From the cell containing the given text, extract its center point as [X, Y] coordinate. 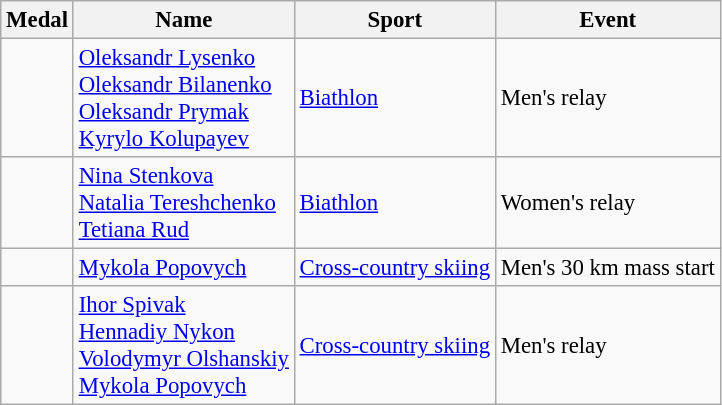
Medal [38, 20]
Oleksandr LysenkoOleksandr BilanenkoOleksandr PrymakKyrylo Kolupayev [184, 98]
Nina StenkovaNatalia TereshchenkoTetiana Rud [184, 203]
Sport [394, 20]
Mykola Popovych [184, 268]
Women's relay [608, 203]
Men's 30 km mass start [608, 268]
Ihor SpivakHennadiy NykonVolodymyr OlshanskiyMykola Popovych [184, 346]
Event [608, 20]
Name [184, 20]
